Pinpoint the cell where the given text exists, returning its (x, y) midpoint coordinate. 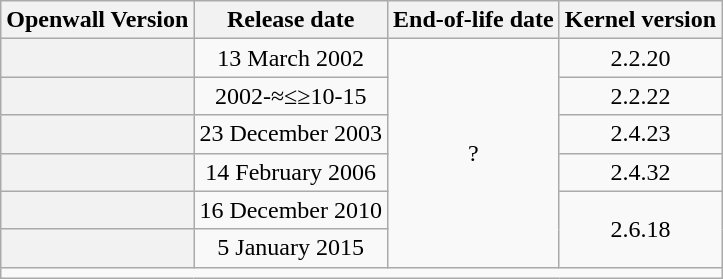
16 December 2010 (291, 210)
End-of-life date (474, 20)
Openwall Version (98, 20)
2.4.23 (640, 134)
2.2.20 (640, 58)
13 March 2002 (291, 58)
2.4.32 (640, 172)
14 February 2006 (291, 172)
Kernel version (640, 20)
? (474, 153)
2.6.18 (640, 229)
2002-≈≤≥10-15 (291, 96)
5 January 2015 (291, 248)
Release date (291, 20)
2.2.22 (640, 96)
23 December 2003 (291, 134)
